Return the (X, Y) coordinate for the center point of the cell that contains the specified text.  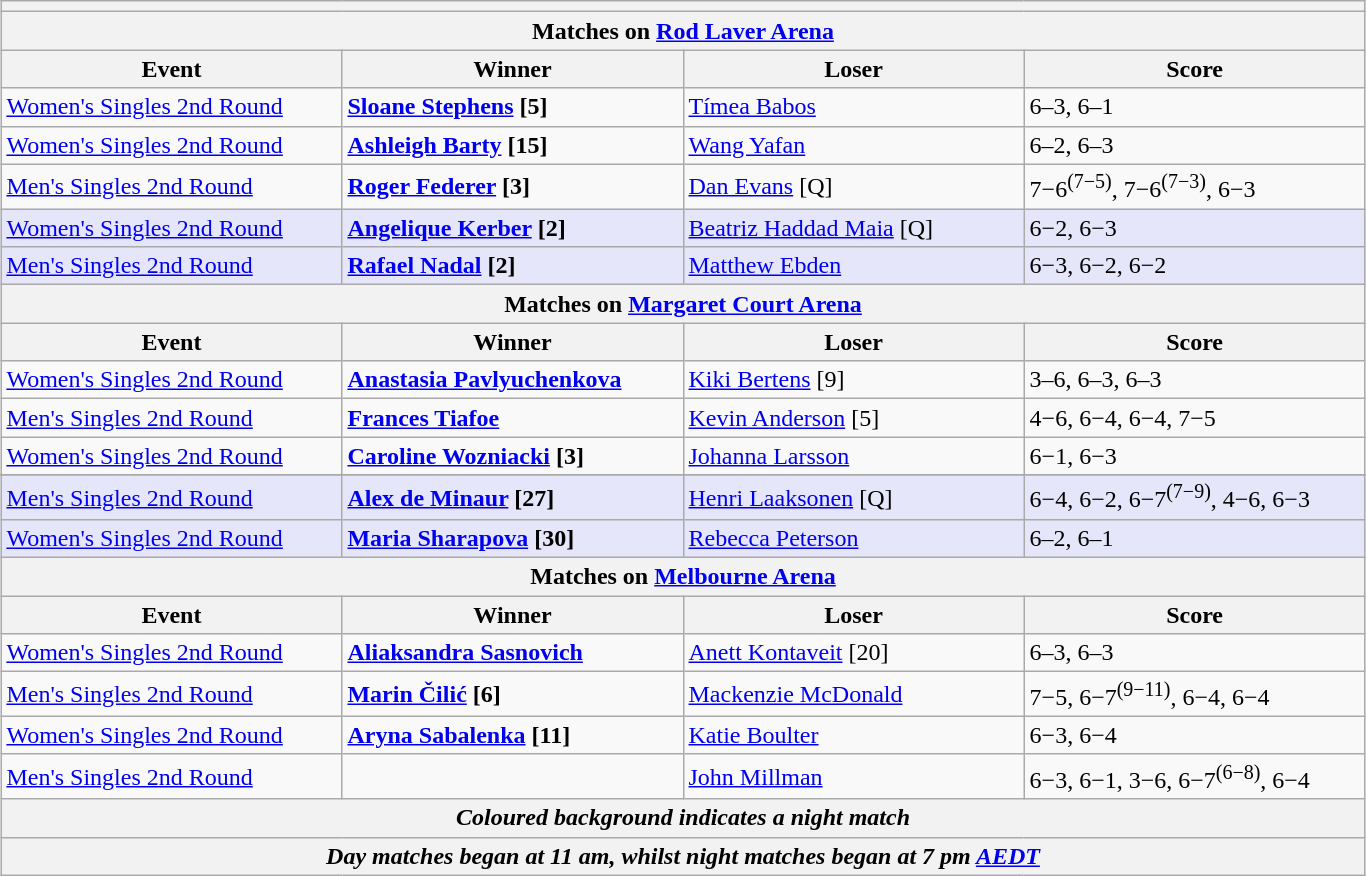
Wang Yafan (854, 145)
Matches on Melbourne Arena (683, 577)
Rafael Nadal [2] (512, 266)
Frances Tiafoe (512, 418)
Rebecca Peterson (854, 539)
6−1, 6−3 (1194, 456)
6−3, 6−2, 6−2 (1194, 266)
Anastasia Pavlyuchenkova (512, 380)
Coloured background indicates a night match (683, 818)
Aliaksandra Sasnovich (512, 653)
Beatriz Haddad Maia [Q] (854, 228)
Mackenzie McDonald (854, 694)
Matches on Margaret Court Arena (683, 304)
6−4, 6−2, 6−7(7−9), 4−6, 6−3 (1194, 498)
Roger Federer [3] (512, 186)
Tímea Babos (854, 107)
Aryna Sabalenka [11] (512, 735)
Anett Kontaveit [20] (854, 653)
Caroline Wozniacki [3] (512, 456)
Matches on Rod Laver Arena (683, 31)
6–3, 6–1 (1194, 107)
Katie Boulter (854, 735)
6−2, 6−3 (1194, 228)
Kevin Anderson [5] (854, 418)
4−6, 6−4, 6−4, 7−5 (1194, 418)
Johanna Larsson (854, 456)
7−6(7−5), 7−6(7−3), 6−3 (1194, 186)
6−3, 6−4 (1194, 735)
Matthew Ebden (854, 266)
Dan Evans [Q] (854, 186)
Marin Čilić [6] (512, 694)
6−3, 6−1, 3−6, 6−7(6−8), 6−4 (1194, 776)
3–6, 6–3, 6–3 (1194, 380)
Maria Sharapova [30] (512, 539)
Kiki Bertens [9] (854, 380)
Sloane Stephens [5] (512, 107)
7−5, 6−7(9−11), 6−4, 6−4 (1194, 694)
Angelique Kerber [2] (512, 228)
6–2, 6–3 (1194, 145)
Alex de Minaur [27] (512, 498)
6–3, 6–3 (1194, 653)
Day matches began at 11 am, whilst night matches began at 7 pm AEDT (683, 856)
6–2, 6–1 (1194, 539)
John Millman (854, 776)
Ashleigh Barty [15] (512, 145)
Henri Laaksonen [Q] (854, 498)
